For the text-containing cell, return its midpoint in (x, y) coordinate format. 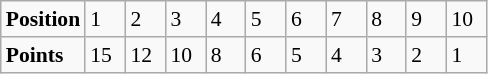
9 (426, 19)
7 (346, 19)
Points (43, 55)
12 (145, 55)
15 (105, 55)
Position (43, 19)
